Determine the (X, Y) coordinate at the center of the cell enclosing the given text.  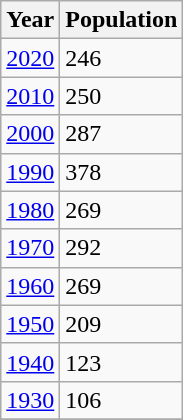
1960 (30, 286)
1950 (30, 324)
2000 (30, 134)
1980 (30, 210)
Population (122, 20)
209 (122, 324)
106 (122, 400)
1990 (30, 172)
378 (122, 172)
287 (122, 134)
1970 (30, 248)
2020 (30, 58)
Year (30, 20)
1930 (30, 400)
1940 (30, 362)
2010 (30, 96)
292 (122, 248)
246 (122, 58)
250 (122, 96)
123 (122, 362)
